Identify which cell holds the provided text, then report its (X, Y) central coordinate. 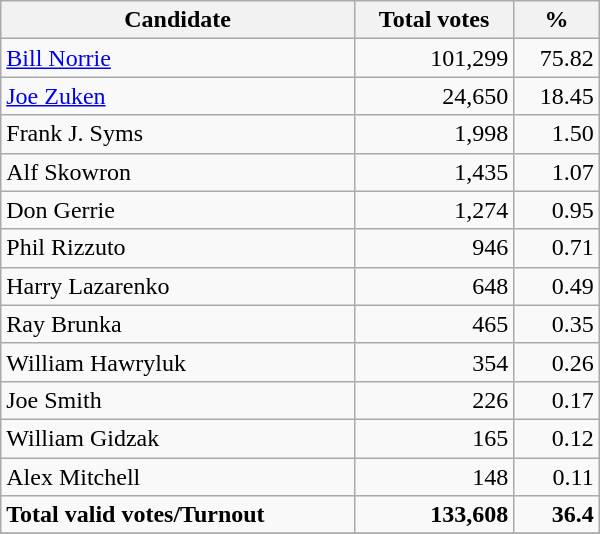
1.07 (556, 172)
0.35 (556, 324)
36.4 (556, 515)
1,435 (434, 172)
Frank J. Syms (178, 134)
24,650 (434, 96)
148 (434, 477)
946 (434, 248)
Bill Norrie (178, 58)
William Hawryluk (178, 362)
Phil Rizzuto (178, 248)
Total votes (434, 20)
Joe Smith (178, 400)
Ray Brunka (178, 324)
0.95 (556, 210)
465 (434, 324)
0.11 (556, 477)
354 (434, 362)
0.49 (556, 286)
165 (434, 438)
Alex Mitchell (178, 477)
Joe Zuken (178, 96)
1.50 (556, 134)
0.26 (556, 362)
18.45 (556, 96)
Total valid votes/Turnout (178, 515)
75.82 (556, 58)
133,608 (434, 515)
% (556, 20)
1,998 (434, 134)
Candidate (178, 20)
Harry Lazarenko (178, 286)
0.17 (556, 400)
1,274 (434, 210)
648 (434, 286)
Don Gerrie (178, 210)
Alf Skowron (178, 172)
101,299 (434, 58)
0.12 (556, 438)
0.71 (556, 248)
226 (434, 400)
William Gidzak (178, 438)
